Return (X, Y) of the center of cell containing provided text 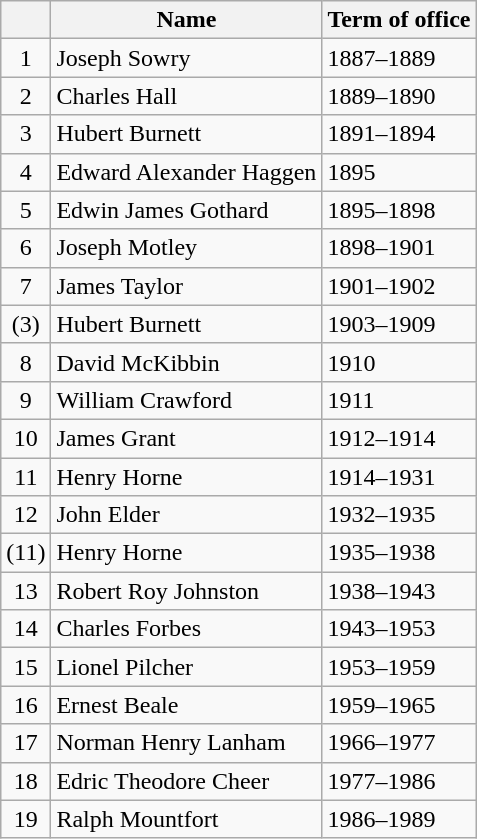
1986–1989 (399, 819)
John Elder (186, 515)
8 (26, 362)
1966–1977 (399, 743)
1938–1943 (399, 591)
4 (26, 172)
Joseph Sowry (186, 58)
Term of office (399, 20)
13 (26, 591)
Robert Roy Johnston (186, 591)
3 (26, 134)
11 (26, 477)
1910 (399, 362)
1898–1901 (399, 248)
1 (26, 58)
1911 (399, 400)
1959–1965 (399, 705)
Name (186, 20)
5 (26, 210)
1912–1914 (399, 438)
2 (26, 96)
Charles Hall (186, 96)
12 (26, 515)
(3) (26, 324)
(11) (26, 553)
1889–1890 (399, 96)
1887–1889 (399, 58)
15 (26, 667)
16 (26, 705)
1932–1935 (399, 515)
9 (26, 400)
Edric Theodore Cheer (186, 781)
Norman Henry Lanham (186, 743)
17 (26, 743)
William Crawford (186, 400)
Ernest Beale (186, 705)
Charles Forbes (186, 629)
Ralph Mountfort (186, 819)
1903–1909 (399, 324)
1977–1986 (399, 781)
Edward Alexander Haggen (186, 172)
6 (26, 248)
Lionel Pilcher (186, 667)
1935–1938 (399, 553)
14 (26, 629)
1953–1959 (399, 667)
10 (26, 438)
7 (26, 286)
18 (26, 781)
Edwin James Gothard (186, 210)
1914–1931 (399, 477)
19 (26, 819)
1891–1894 (399, 134)
Joseph Motley (186, 248)
David McKibbin (186, 362)
1895 (399, 172)
James Grant (186, 438)
1901–1902 (399, 286)
1895–1898 (399, 210)
James Taylor (186, 286)
1943–1953 (399, 629)
